Pinpoint the cell where the given text exists, returning its (X, Y) midpoint coordinate. 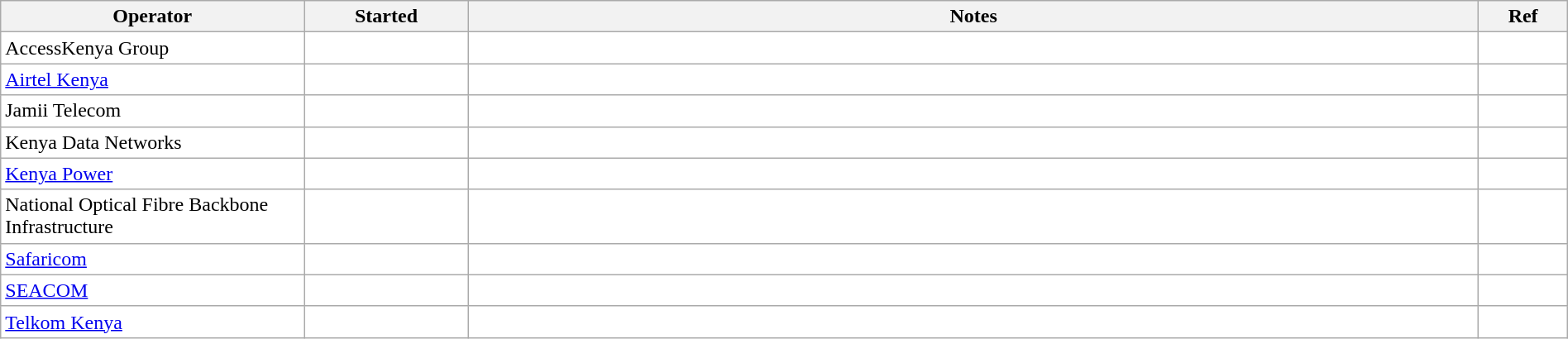
Started (386, 17)
Safaricom (152, 259)
Airtel Kenya (152, 79)
Kenya Data Networks (152, 142)
Jamii Telecom (152, 111)
AccessKenya Group (152, 48)
Operator (152, 17)
Ref (1523, 17)
Notes (973, 17)
SEACOM (152, 290)
Kenya Power (152, 174)
Telkom Kenya (152, 322)
National Optical Fibre Backbone Infrastructure (152, 217)
